Return [x, y] of the center of cell containing provided text 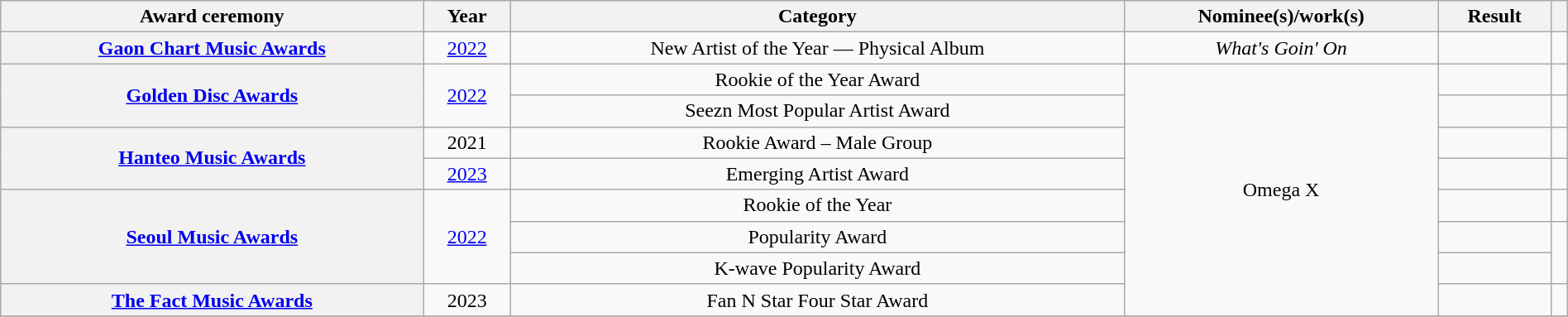
Emerging Artist Award [817, 174]
Hanteo Music Awards [212, 158]
Result [1495, 17]
Award ceremony [212, 17]
Seezn Most Popular Artist Award [817, 111]
Category [817, 17]
Gaon Chart Music Awards [212, 48]
2021 [467, 142]
Rookie of the Year Award [817, 79]
What's Goin' On [1281, 48]
The Fact Music Awards [212, 300]
Omega X [1281, 190]
Rookie of the Year [817, 205]
Rookie Award – Male Group [817, 142]
Popularity Award [817, 237]
Nominee(s)/work(s) [1281, 17]
Fan N Star Four Star Award [817, 300]
Seoul Music Awards [212, 237]
New Artist of the Year — Physical Album [817, 48]
K-wave Popularity Award [817, 268]
Year [467, 17]
Golden Disc Awards [212, 95]
